Pinpoint the cell where the given text exists, returning its (x, y) midpoint coordinate. 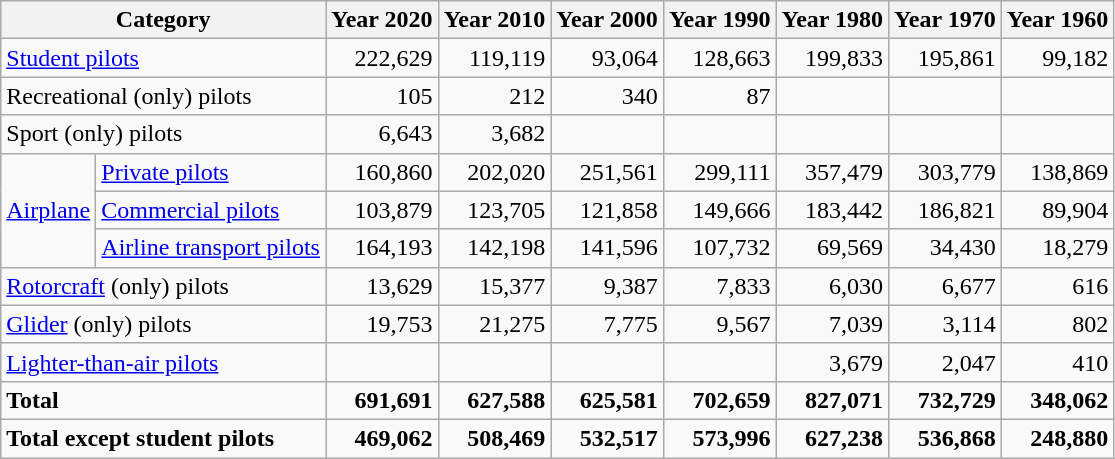
573,996 (720, 438)
469,062 (382, 438)
802 (1058, 324)
303,779 (946, 172)
103,879 (382, 210)
Year 1960 (1058, 20)
7,775 (608, 324)
Year 1990 (720, 20)
616 (1058, 286)
121,858 (608, 210)
Total (164, 400)
9,567 (720, 324)
18,279 (1058, 248)
248,880 (1058, 438)
6,643 (382, 134)
340 (608, 96)
625,581 (608, 400)
Commercial pilots (211, 210)
141,596 (608, 248)
183,442 (832, 210)
7,039 (832, 324)
627,588 (494, 400)
627,238 (832, 438)
107,732 (720, 248)
732,729 (946, 400)
Total except student pilots (164, 438)
105 (382, 96)
34,430 (946, 248)
536,868 (946, 438)
299,111 (720, 172)
532,517 (608, 438)
702,659 (720, 400)
119,119 (494, 58)
19,753 (382, 324)
99,182 (1058, 58)
164,193 (382, 248)
89,904 (1058, 210)
9,387 (608, 286)
149,666 (720, 210)
Airline transport pilots (211, 248)
93,064 (608, 58)
691,691 (382, 400)
3,682 (494, 134)
6,030 (832, 286)
Year 2010 (494, 20)
357,479 (832, 172)
Year 2020 (382, 20)
7,833 (720, 286)
Sport (only) pilots (164, 134)
123,705 (494, 210)
195,861 (946, 58)
Glider (only) pilots (164, 324)
Category (164, 20)
Airplane (48, 210)
69,569 (832, 248)
142,198 (494, 248)
6,677 (946, 286)
Lighter-than-air pilots (164, 362)
251,561 (608, 172)
128,663 (720, 58)
508,469 (494, 438)
3,114 (946, 324)
Year 2000 (608, 20)
15,377 (494, 286)
2,047 (946, 362)
21,275 (494, 324)
87 (720, 96)
Recreational (only) pilots (164, 96)
827,071 (832, 400)
Rotorcraft (only) pilots (164, 286)
138,869 (1058, 172)
348,062 (1058, 400)
160,860 (382, 172)
212 (494, 96)
Year 1980 (832, 20)
Student pilots (164, 58)
13,629 (382, 286)
Private pilots (211, 172)
202,020 (494, 172)
3,679 (832, 362)
186,821 (946, 210)
222,629 (382, 58)
199,833 (832, 58)
410 (1058, 362)
Year 1970 (946, 20)
